Return the (x, y) coordinate for the center point of the cell that contains the specified text.  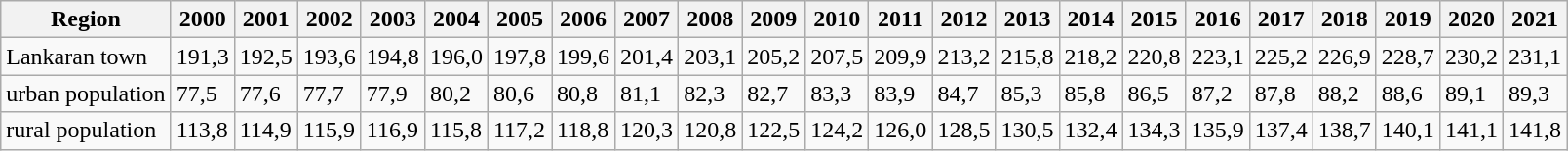
193,6 (330, 57)
199,6 (583, 57)
2008 (710, 19)
114,9 (265, 131)
140,1 (1408, 131)
215,8 (1028, 57)
126,0 (901, 131)
122,5 (774, 131)
2012 (963, 19)
226,9 (1344, 57)
128,5 (963, 131)
207,5 (837, 57)
urban population (86, 94)
115,8 (456, 131)
137,4 (1281, 131)
80,6 (519, 94)
87,2 (1217, 94)
2001 (265, 19)
113,8 (203, 131)
2004 (456, 19)
231,1 (1535, 57)
2002 (330, 19)
141,8 (1535, 131)
2013 (1028, 19)
83,3 (837, 94)
203,1 (710, 57)
118,8 (583, 131)
2009 (774, 19)
89,3 (1535, 94)
2000 (203, 19)
84,7 (963, 94)
134,3 (1155, 131)
115,9 (330, 131)
205,2 (774, 57)
rural population (86, 131)
220,8 (1155, 57)
2010 (837, 19)
80,2 (456, 94)
87,8 (1281, 94)
89,1 (1470, 94)
141,1 (1470, 131)
77,7 (330, 94)
132,4 (1090, 131)
82,3 (710, 94)
135,9 (1217, 131)
120,3 (647, 131)
2018 (1344, 19)
191,3 (203, 57)
77,6 (265, 94)
218,2 (1090, 57)
81,1 (647, 94)
2019 (1408, 19)
Lankaran town (86, 57)
230,2 (1470, 57)
2005 (519, 19)
2015 (1155, 19)
85,8 (1090, 94)
86,5 (1155, 94)
130,5 (1028, 131)
2016 (1217, 19)
213,2 (963, 57)
117,2 (519, 131)
138,7 (1344, 131)
88,6 (1408, 94)
80,8 (583, 94)
194,8 (392, 57)
2011 (901, 19)
82,7 (774, 94)
83,9 (901, 94)
Region (86, 19)
2021 (1535, 19)
201,4 (647, 57)
225,2 (1281, 57)
192,5 (265, 57)
209,9 (901, 57)
228,7 (1408, 57)
2017 (1281, 19)
120,8 (710, 131)
196,0 (456, 57)
197,8 (519, 57)
85,3 (1028, 94)
223,1 (1217, 57)
2007 (647, 19)
116,9 (392, 131)
124,2 (837, 131)
2014 (1090, 19)
2020 (1470, 19)
77,9 (392, 94)
77,5 (203, 94)
88,2 (1344, 94)
2006 (583, 19)
2003 (392, 19)
